Search for the cell housing the specified text and yield its [x, y] center coordinate. 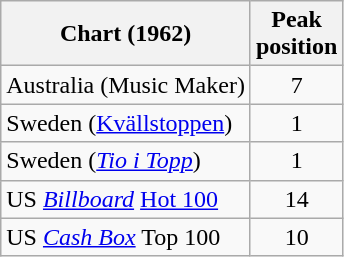
Chart (1962) [126, 34]
14 [296, 199]
US Billboard Hot 100 [126, 199]
Sweden (Kvällstoppen) [126, 123]
Sweden (Tio i Topp) [126, 161]
7 [296, 85]
10 [296, 237]
Peakposition [296, 34]
US Cash Box Top 100 [126, 237]
Australia (Music Maker) [126, 85]
